Return the (x, y) coordinate for the center point of the cell that contains the specified text.  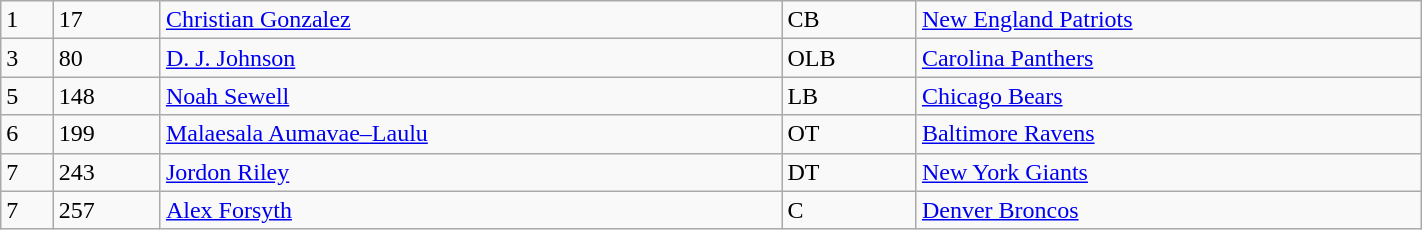
OT (849, 134)
17 (106, 20)
OLB (849, 58)
LB (849, 96)
6 (27, 134)
Noah Sewell (471, 96)
199 (106, 134)
D. J. Johnson (471, 58)
Chicago Bears (1168, 96)
80 (106, 58)
3 (27, 58)
C (849, 210)
Carolina Panthers (1168, 58)
Christian Gonzalez (471, 20)
243 (106, 172)
Malaesala Aumavae–Laulu (471, 134)
New England Patriots (1168, 20)
New York Giants (1168, 172)
5 (27, 96)
Jordon Riley (471, 172)
DT (849, 172)
Denver Broncos (1168, 210)
148 (106, 96)
257 (106, 210)
Baltimore Ravens (1168, 134)
CB (849, 20)
1 (27, 20)
Alex Forsyth (471, 210)
